Identify which cell holds the provided text, then report its [x, y] central coordinate. 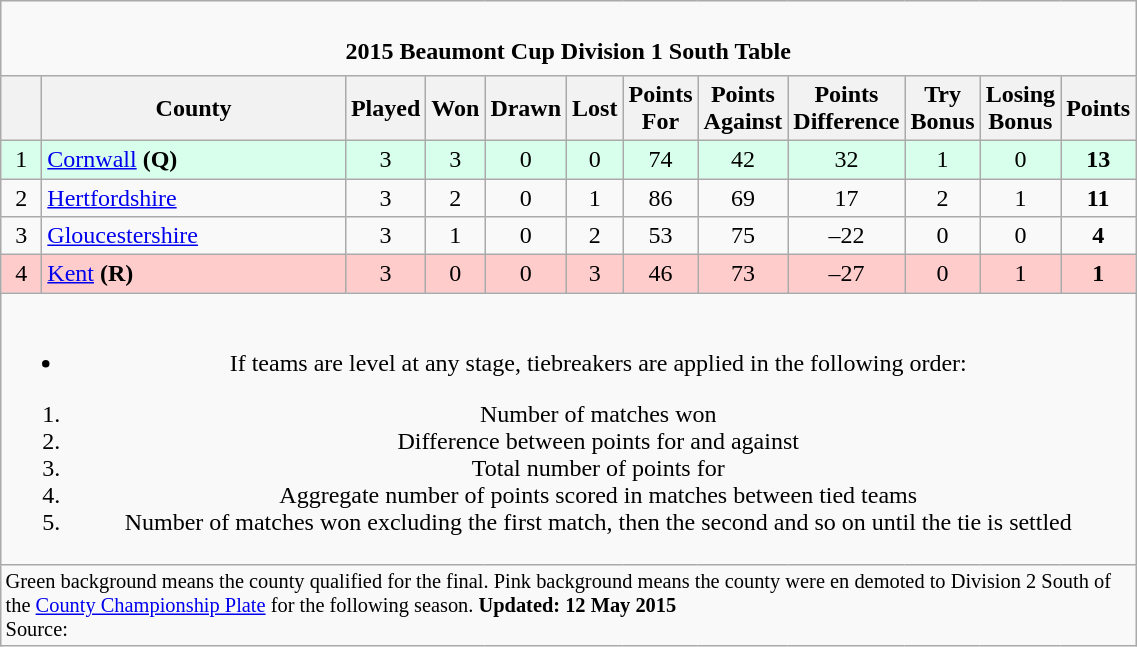
74 [660, 159]
73 [743, 274]
Lost [595, 108]
–27 [846, 274]
13 [1098, 159]
11 [1098, 197]
Kent (R) [194, 274]
Cornwall (Q) [194, 159]
Points [1098, 108]
46 [660, 274]
–22 [846, 236]
75 [743, 236]
17 [846, 197]
Won [456, 108]
32 [846, 159]
Points Difference [846, 108]
Gloucestershire [194, 236]
Hertfordshire [194, 197]
Points Against [743, 108]
Played [385, 108]
County [194, 108]
Losing Bonus [1020, 108]
Drawn [526, 108]
69 [743, 197]
42 [743, 159]
53 [660, 236]
86 [660, 197]
Points For [660, 108]
Try Bonus [942, 108]
